Identify which cell holds the provided text, then report its [X, Y] central coordinate. 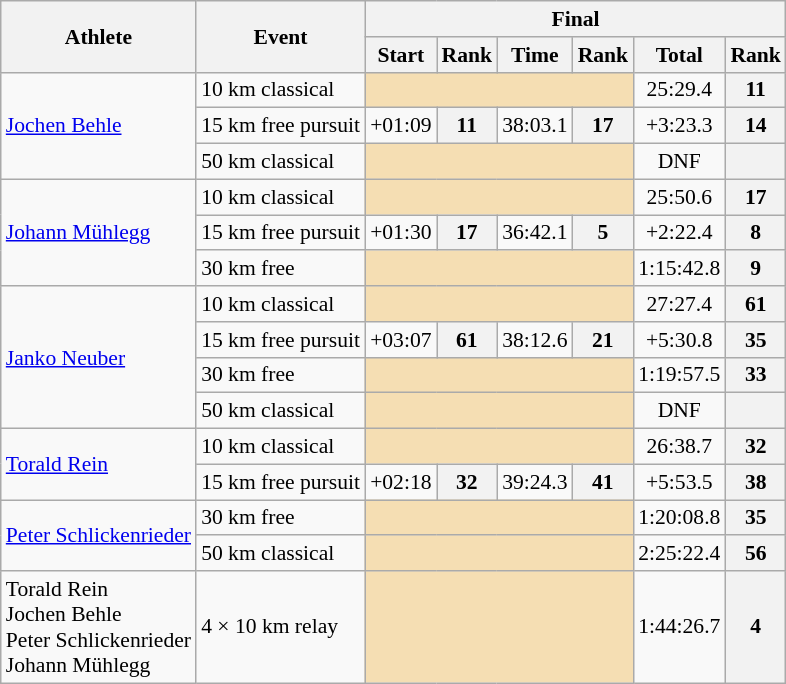
2:25:22.4 [679, 554]
Final [576, 19]
+5:53.5 [679, 482]
+3:23.3 [679, 126]
1:19:57.5 [679, 375]
+2:22.4 [679, 233]
26:38.7 [679, 447]
+01:09 [400, 126]
33 [756, 375]
1:20:08.8 [679, 518]
38:12.6 [534, 340]
9 [756, 269]
Janko Neuber [98, 357]
25:50.6 [679, 197]
+03:07 [400, 340]
+02:18 [400, 482]
Event [280, 36]
+5:30.8 [679, 340]
Peter Schlickenrieder [98, 536]
14 [756, 126]
27:27.4 [679, 304]
38 [756, 482]
Total [679, 55]
Athlete [98, 36]
38:03.1 [534, 126]
Time [534, 55]
5 [604, 233]
36:42.1 [534, 233]
Johann Mühlegg [98, 232]
56 [756, 554]
25:29.4 [679, 90]
Torald Rein [98, 464]
Start [400, 55]
4 [756, 627]
4 × 10 km relay [280, 627]
39:24.3 [534, 482]
1:15:42.8 [679, 269]
+01:30 [400, 233]
Torald ReinJochen BehlePeter SchlickenriederJohann Mühlegg [98, 627]
1:44:26.7 [679, 627]
Jochen Behle [98, 126]
8 [756, 233]
21 [604, 340]
41 [604, 482]
